Search for the cell housing the specified text and yield its (x, y) center coordinate. 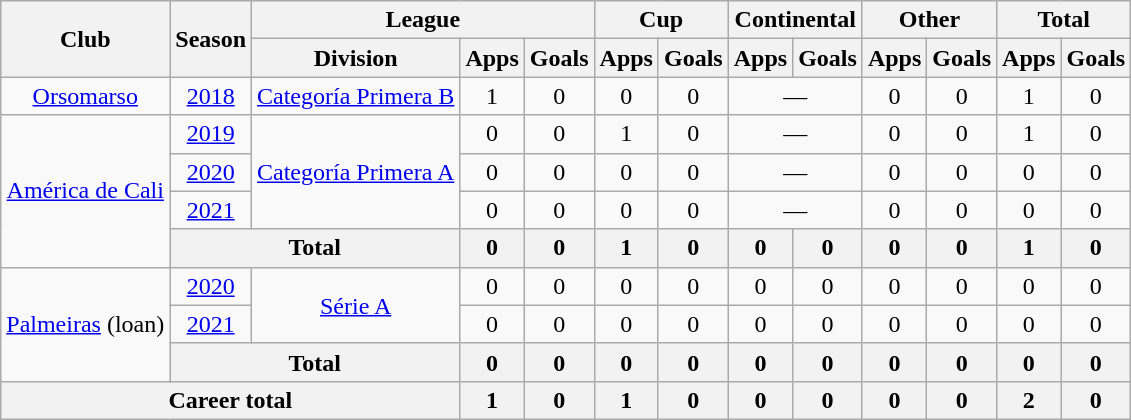
2018 (211, 96)
Club (86, 39)
Palmeiras (loan) (86, 324)
América de Cali (86, 191)
Career total (230, 400)
2019 (211, 134)
Categoría Primera A (356, 172)
Continental (795, 20)
Categoría Primera B (356, 96)
Other (929, 20)
2 (1029, 400)
Cup (661, 20)
Division (356, 58)
Orsomarso (86, 96)
Série A (356, 305)
League (424, 20)
Season (211, 39)
